Find where the given text appears and provide that cell's center as [X, Y] coordinate. 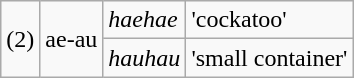
'cockatoo' [270, 20]
ae-au [72, 39]
hauhau [144, 58]
(2) [20, 39]
haehae [144, 20]
'small container' [270, 58]
